Determine the [x, y] coordinate at the center of the cell enclosing the given text.  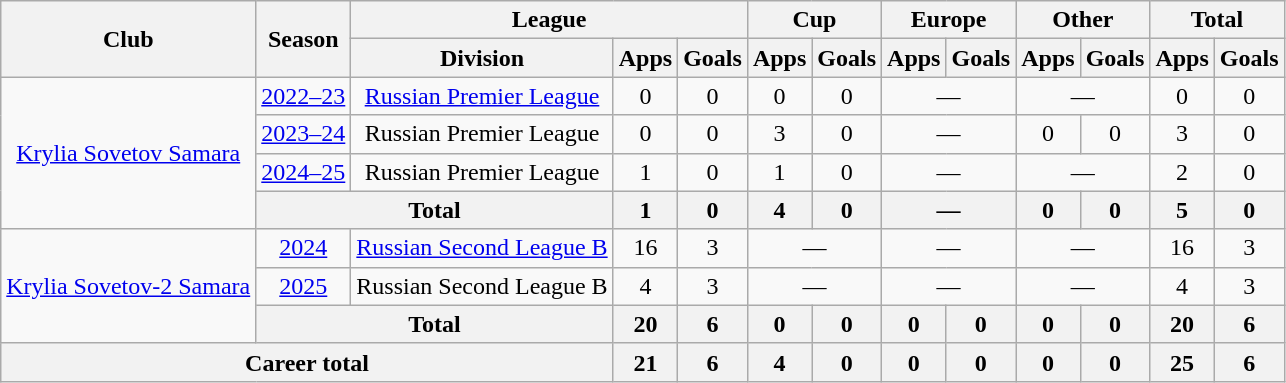
Division [482, 58]
League [550, 20]
21 [645, 362]
25 [1182, 362]
Season [304, 39]
2022–23 [304, 96]
Other [1083, 20]
2025 [304, 286]
2023–24 [304, 134]
Krylia Sovetov Samara [128, 153]
2024–25 [304, 172]
Career total [307, 362]
Club [128, 39]
2 [1182, 172]
Europe [949, 20]
2024 [304, 248]
Krylia Sovetov-2 Samara [128, 286]
Cup [814, 20]
5 [1182, 210]
